For the text-containing cell, return its midpoint in [X, Y] coordinate format. 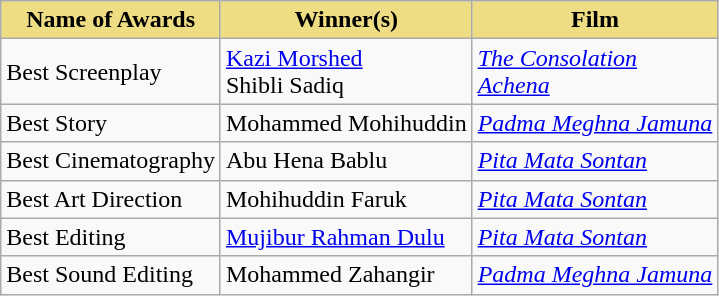
Mohihuddin Faruk [346, 199]
Film [595, 20]
Abu Hena Bablu [346, 161]
The ConsolationAchena [595, 72]
Mujibur Rahman Dulu [346, 237]
Best Cinematography [111, 161]
Best Sound Editing [111, 275]
Best Story [111, 123]
Mohammed Zahangir [346, 275]
Name of Awards [111, 20]
Best Art Direction [111, 199]
Kazi MorshedShibli Sadiq [346, 72]
Best Screenplay [111, 72]
Winner(s) [346, 20]
Mohammed Mohihuddin [346, 123]
Best Editing [111, 237]
